Return the [x, y] coordinate for the center point of the cell that contains the specified text.  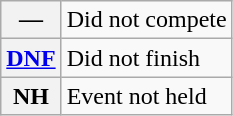
Event not held [146, 96]
Did not finish [146, 58]
DNF [31, 58]
— [31, 20]
Did not compete [146, 20]
NH [31, 96]
